Provide the (x, y) coordinate of the cell's center where the given text is located.  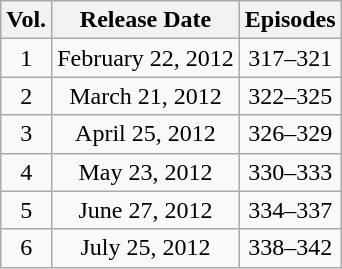
February 22, 2012 (146, 58)
330–333 (290, 172)
4 (26, 172)
322–325 (290, 96)
338–342 (290, 248)
1 (26, 58)
June 27, 2012 (146, 210)
March 21, 2012 (146, 96)
3 (26, 134)
May 23, 2012 (146, 172)
334–337 (290, 210)
326–329 (290, 134)
5 (26, 210)
6 (26, 248)
July 25, 2012 (146, 248)
Episodes (290, 20)
2 (26, 96)
Vol. (26, 20)
317–321 (290, 58)
Release Date (146, 20)
April 25, 2012 (146, 134)
